Identify which cell holds the provided text, then report its [x, y] central coordinate. 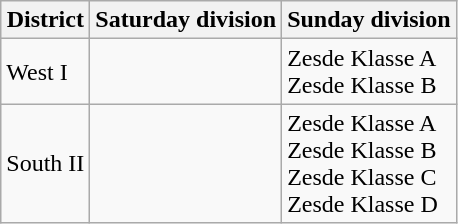
Saturday division [186, 20]
Zesde Klasse AZesde Klasse BZesde Klasse CZesde Klasse D [369, 164]
South II [46, 164]
Sunday division [369, 20]
West I [46, 72]
District [46, 20]
Zesde Klasse AZesde Klasse B [369, 72]
